From the cell containing the given text, extract its center point as [X, Y] coordinate. 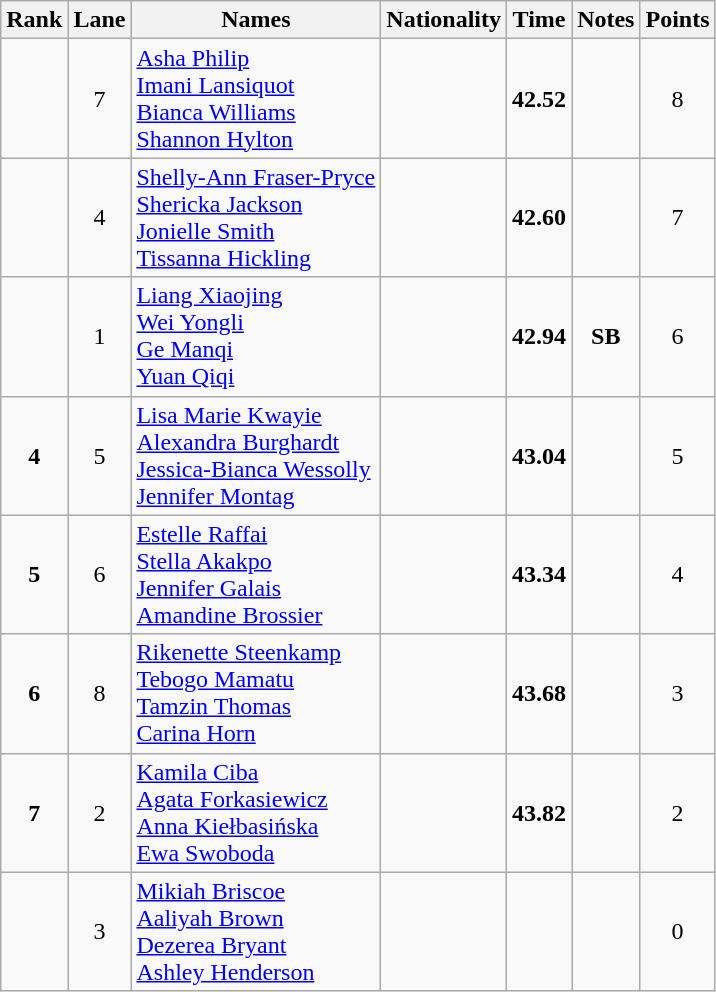
Lisa Marie KwayieAlexandra BurghardtJessica-Bianca WessollyJennifer Montag [256, 456]
SB [606, 336]
Nationality [444, 20]
Liang XiaojingWei YongliGe ManqiYuan Qiqi [256, 336]
Estelle RaffaiStella AkakpoJennifer GalaisAmandine Brossier [256, 574]
Mikiah BriscoeAaliyah BrownDezerea BryantAshley Henderson [256, 932]
Points [678, 20]
43.82 [540, 812]
Names [256, 20]
0 [678, 932]
Shelly-Ann Fraser-PryceShericka JacksonJonielle SmithTissanna Hickling [256, 218]
43.68 [540, 694]
43.04 [540, 456]
Rikenette SteenkampTebogo MamatuTamzin ThomasCarina Horn [256, 694]
43.34 [540, 574]
1 [100, 336]
Time [540, 20]
Rank [34, 20]
42.94 [540, 336]
Lane [100, 20]
Asha PhilipImani LansiquotBianca WilliamsShannon Hylton [256, 98]
42.52 [540, 98]
Notes [606, 20]
42.60 [540, 218]
Kamila CibaAgata ForkasiewiczAnna KiełbasińskaEwa Swoboda [256, 812]
